From the cell containing the given text, extract its center point as [X, Y] coordinate. 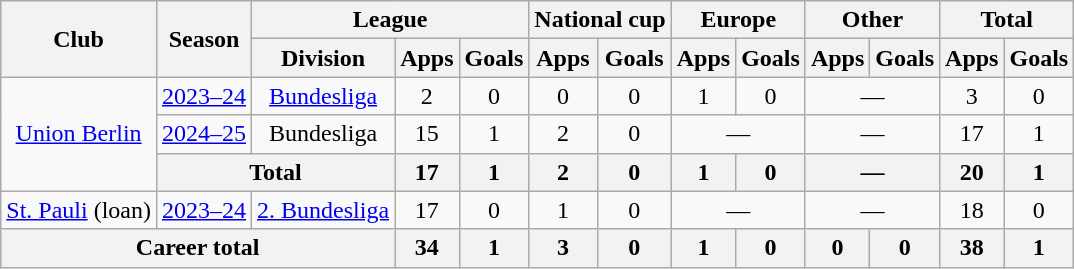
League [390, 20]
Europe [738, 20]
20 [972, 172]
St. Pauli (loan) [79, 210]
18 [972, 210]
15 [427, 134]
34 [427, 248]
Club [79, 39]
2. Bundesliga [324, 210]
Other [872, 20]
2024–25 [204, 134]
38 [972, 248]
National cup [600, 20]
Career total [198, 248]
Union Berlin [79, 134]
Season [204, 39]
Division [324, 58]
